Locate the cell with the specified text and output its (x, y) center coordinate. 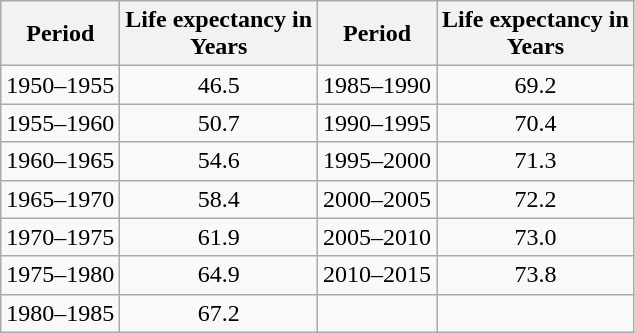
2010–2015 (378, 275)
1970–1975 (60, 237)
2005–2010 (378, 237)
61.9 (219, 237)
46.5 (219, 85)
64.9 (219, 275)
73.0 (536, 237)
67.2 (219, 313)
54.6 (219, 161)
70.4 (536, 123)
72.2 (536, 199)
2000–2005 (378, 199)
1985–1990 (378, 85)
1965–1970 (60, 199)
58.4 (219, 199)
50.7 (219, 123)
1950–1955 (60, 85)
71.3 (536, 161)
1955–1960 (60, 123)
1980–1985 (60, 313)
1960–1965 (60, 161)
73.8 (536, 275)
69.2 (536, 85)
1975–1980 (60, 275)
1990–1995 (378, 123)
1995–2000 (378, 161)
